Return [X, Y] of the center of cell containing provided text 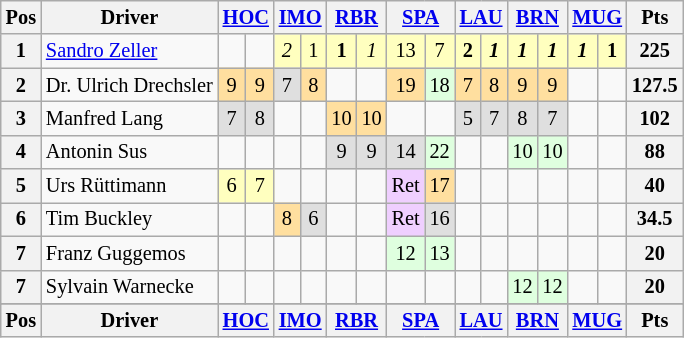
Manfred Lang [130, 118]
Dr. Ulrich Drechsler [130, 85]
16 [440, 219]
19 [406, 85]
14 [406, 152]
3 [21, 118]
34.5 [655, 219]
88 [655, 152]
4 [21, 152]
17 [440, 186]
225 [655, 51]
Antonin Sus [130, 152]
40 [655, 186]
22 [440, 152]
18 [440, 85]
Sandro Zeller [130, 51]
Tim Buckley [130, 219]
Urs Rüttimann [130, 186]
Franz Guggemos [130, 253]
102 [655, 118]
Sylvain Warnecke [130, 287]
127.5 [655, 85]
